Find where the given text appears and provide that cell's center as [x, y] coordinate. 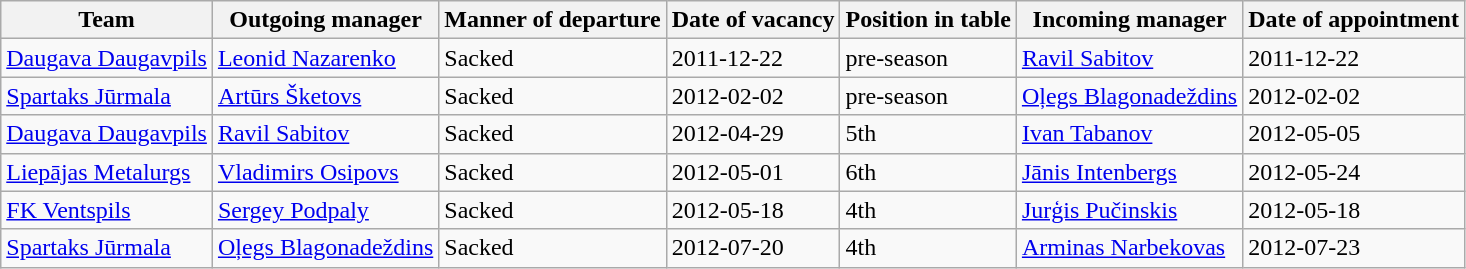
Manner of departure [552, 20]
5th [928, 134]
Date of appointment [1354, 20]
Liepājas Metalurgs [107, 172]
Vladimirs Osipovs [325, 172]
Outgoing manager [325, 20]
Sergey Podpaly [325, 210]
FK Ventspils [107, 210]
6th [928, 172]
2012-05-05 [1354, 134]
Date of vacancy [753, 20]
2012-07-20 [753, 248]
Jānis Intenbergs [1129, 172]
Team [107, 20]
2012-07-23 [1354, 248]
Arminas Narbekovas [1129, 248]
2012-05-24 [1354, 172]
Jurģis Pučinskis [1129, 210]
2012-04-29 [753, 134]
Incoming manager [1129, 20]
Ivan Tabanov [1129, 134]
2012-05-01 [753, 172]
Leonid Nazarenko [325, 58]
Artūrs Šketovs [325, 96]
Position in table [928, 20]
